Locate the cell with the specified text and output its [x, y] center coordinate. 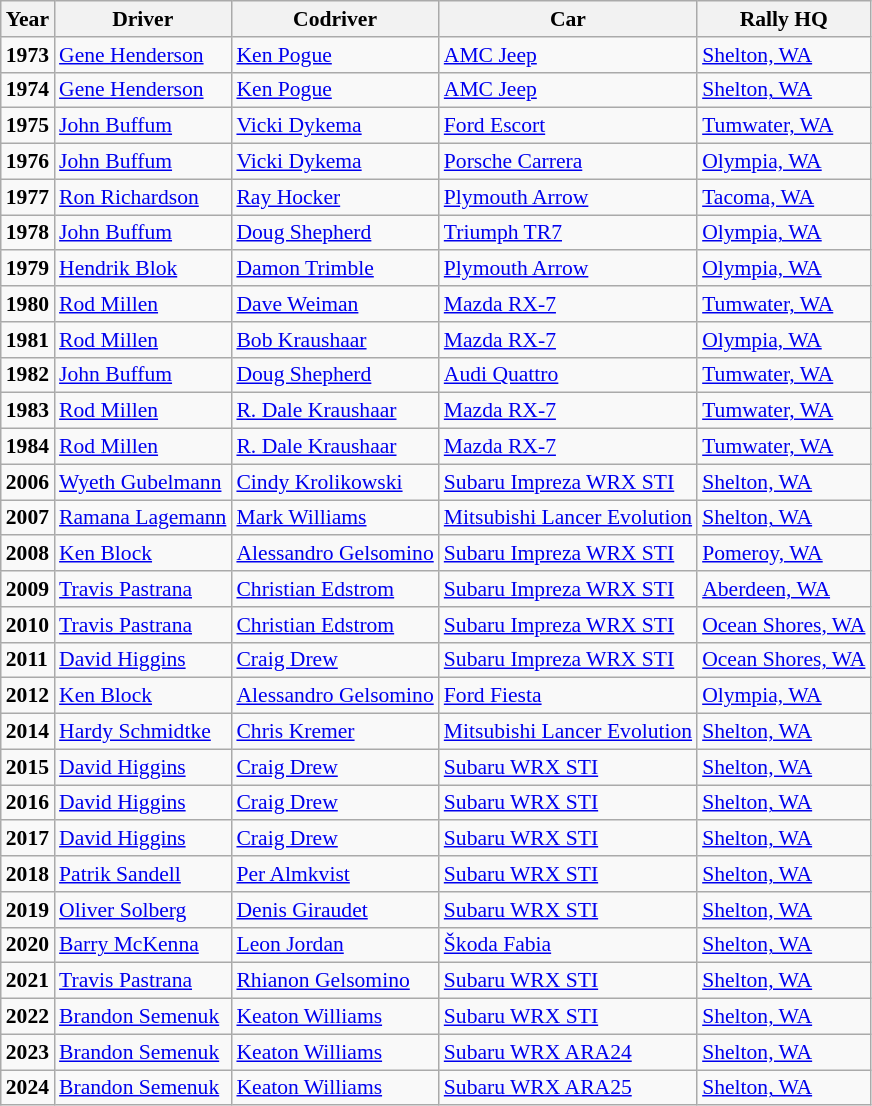
2010 [28, 625]
Hardy Schmidtke [142, 732]
Hendrik Blok [142, 269]
1984 [28, 447]
Driver [142, 19]
Wyeth Gubelmann [142, 482]
Dave Weiman [334, 304]
Rally HQ [784, 19]
1982 [28, 375]
2008 [28, 554]
1979 [28, 269]
Cindy Krolikowski [334, 482]
2024 [28, 1088]
2016 [28, 803]
1977 [28, 197]
Rhianon Gelsomino [334, 981]
Škoda Fabia [568, 945]
Year [28, 19]
Leon Jordan [334, 945]
Ramana Lagemann [142, 518]
Barry McKenna [142, 945]
2020 [28, 945]
1983 [28, 411]
Ford Fiesta [568, 696]
2018 [28, 874]
Porsche Carrera [568, 162]
1981 [28, 340]
2006 [28, 482]
Subaru WRX ARA24 [568, 1052]
1976 [28, 162]
Oliver Solberg [142, 910]
1973 [28, 55]
Aberdeen, WA [784, 589]
Audi Quattro [568, 375]
2012 [28, 696]
Mark Williams [334, 518]
2022 [28, 1017]
2007 [28, 518]
Codriver [334, 19]
2019 [28, 910]
Bob Kraushaar [334, 340]
Chris Kremer [334, 732]
Per Almkvist [334, 874]
Triumph TR7 [568, 233]
Tacoma, WA [784, 197]
1975 [28, 126]
2014 [28, 732]
2023 [28, 1052]
2011 [28, 660]
Pomeroy, WA [784, 554]
1974 [28, 90]
Car [568, 19]
2015 [28, 767]
2017 [28, 839]
Denis Giraudet [334, 910]
Patrik Sandell [142, 874]
1980 [28, 304]
Subaru WRX ARA25 [568, 1088]
Ford Escort [568, 126]
2009 [28, 589]
1978 [28, 233]
Ray Hocker [334, 197]
Ron Richardson [142, 197]
Damon Trimble [334, 269]
2021 [28, 981]
